Detect which cell encompasses the target text, then output its [X, Y] center coordinate. 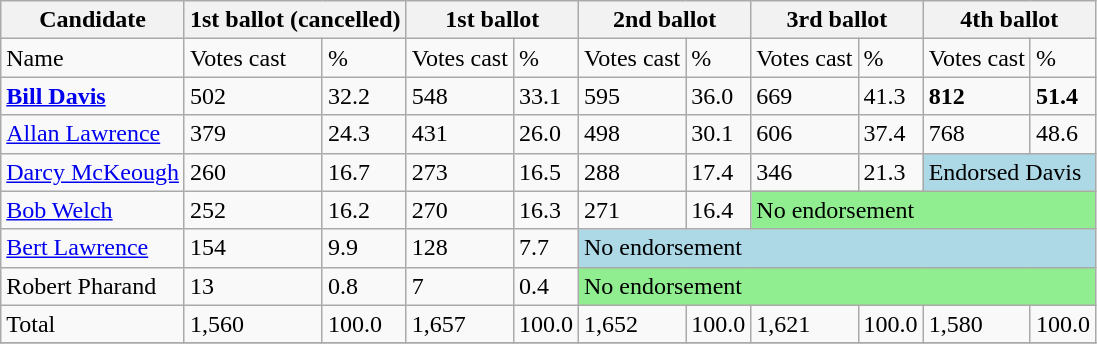
1,560 [253, 324]
36.0 [718, 96]
33.1 [546, 96]
9.9 [364, 248]
Bob Welch [93, 210]
37.4 [890, 134]
Endorsed Davis [1009, 172]
1st ballot [492, 20]
502 [253, 96]
Total [93, 324]
154 [253, 248]
1st ballot (cancelled) [295, 20]
16.2 [364, 210]
48.6 [1062, 134]
16.7 [364, 172]
128 [460, 248]
Bill Davis [93, 96]
16.4 [718, 210]
0.8 [364, 286]
271 [632, 210]
Name [93, 58]
548 [460, 96]
260 [253, 172]
1,580 [976, 324]
2nd ballot [664, 20]
669 [804, 96]
252 [253, 210]
812 [976, 96]
17.4 [718, 172]
288 [632, 172]
346 [804, 172]
4th ballot [1009, 20]
1,621 [804, 324]
16.5 [546, 172]
498 [632, 134]
273 [460, 172]
595 [632, 96]
0.4 [546, 286]
16.3 [546, 210]
30.1 [718, 134]
1,657 [460, 324]
7.7 [546, 248]
Bert Lawrence [93, 248]
13 [253, 286]
32.2 [364, 96]
606 [804, 134]
7 [460, 286]
21.3 [890, 172]
Robert Pharand [93, 286]
1,652 [632, 324]
3rd ballot [837, 20]
768 [976, 134]
Allan Lawrence [93, 134]
Candidate [93, 20]
41.3 [890, 96]
Darcy McKeough [93, 172]
24.3 [364, 134]
26.0 [546, 134]
379 [253, 134]
431 [460, 134]
51.4 [1062, 96]
270 [460, 210]
